Extract the (x, y) coordinate from the center of the cell holding the provided text.  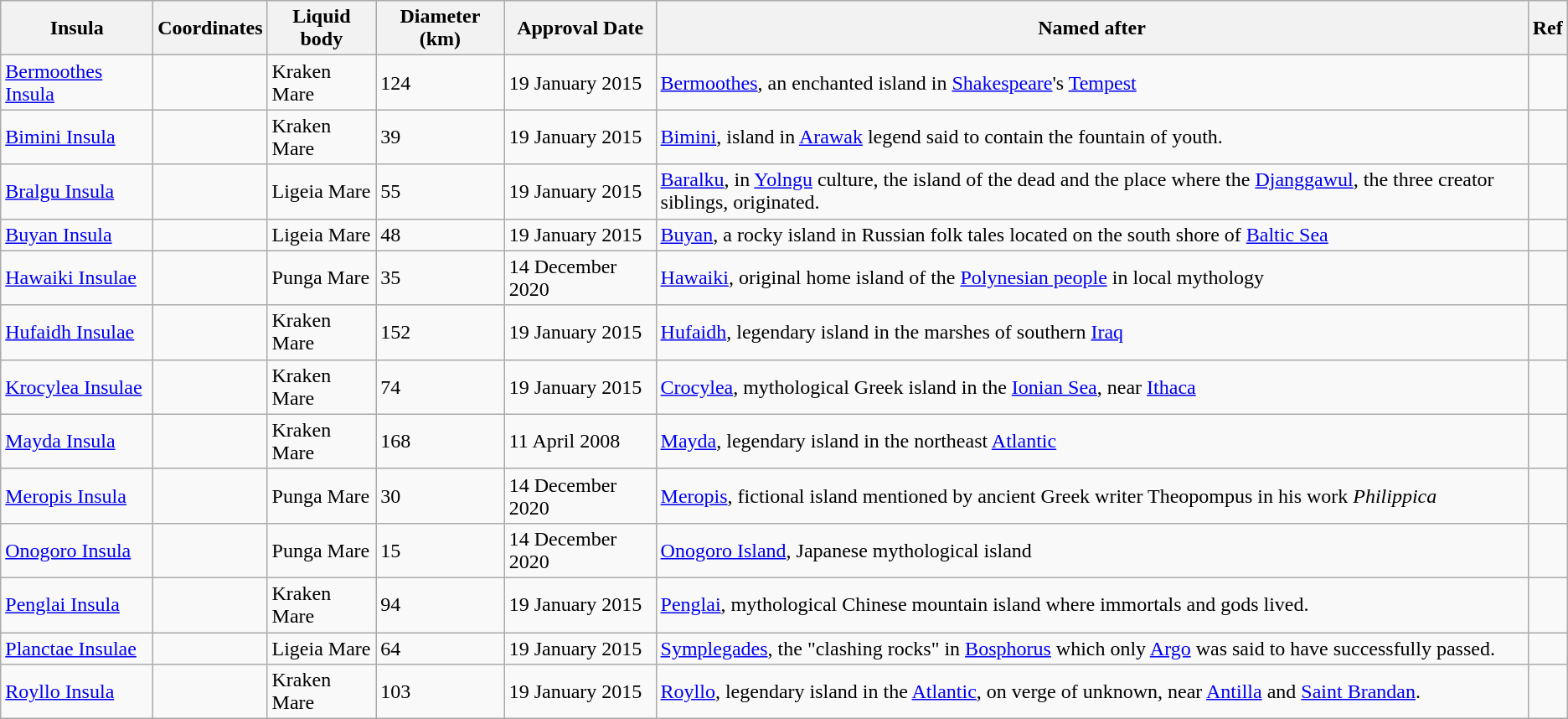
Royllo Insula (77, 692)
Onogoro Island, Japanese mythological island (1092, 550)
48 (441, 235)
Symplegades, the "clashing rocks" in Bosphorus which only Argo was said to have successfully passed. (1092, 648)
168 (441, 441)
Bimini Insula (77, 137)
Bermoothes Insula (77, 82)
Meropis Insula (77, 496)
Penglai, mythological Chinese mountain island where immortals and gods lived. (1092, 605)
Insula (77, 28)
Bralgu Insula (77, 191)
Crocylea, mythological Greek island in the Ionian Sea, near Ithaca (1092, 387)
Bimini, island in Arawak legend said to contain the fountain of youth. (1092, 137)
Mayda Insula (77, 441)
94 (441, 605)
Onogoro Insula (77, 550)
Penglai Insula (77, 605)
11 April 2008 (580, 441)
Krocylea Insulae (77, 387)
124 (441, 82)
103 (441, 692)
15 (441, 550)
Named after (1092, 28)
Hufaidh, legendary island in the marshes of southern Iraq (1092, 332)
Diameter (km) (441, 28)
Planctae Insulae (77, 648)
Ref (1548, 28)
Bermoothes, an enchanted island in Shakespeare's Tempest (1092, 82)
Hufaidh Insulae (77, 332)
35 (441, 278)
Hawaiki, original home island of the Polynesian people in local mythology (1092, 278)
Liquid body (322, 28)
Royllo, legendary island in the Atlantic, on verge of unknown, near Antilla and Saint Brandan. (1092, 692)
Buyan Insula (77, 235)
Coordinates (210, 28)
Hawaiki Insulae (77, 278)
Mayda, legendary island in the northeast Atlantic (1092, 441)
30 (441, 496)
64 (441, 648)
39 (441, 137)
55 (441, 191)
Baralku, in Yolngu culture, the island of the dead and the place where the Djanggawul, the three creator siblings, originated. (1092, 191)
74 (441, 387)
Approval Date (580, 28)
Meropis, fictional island mentioned by ancient Greek writer Theopompus in his work Philippica (1092, 496)
Buyan, a rocky island in Russian folk tales located on the south shore of Baltic Sea (1092, 235)
152 (441, 332)
